Scan for the cell matching the given text and deliver its [X, Y] coordinate at center. 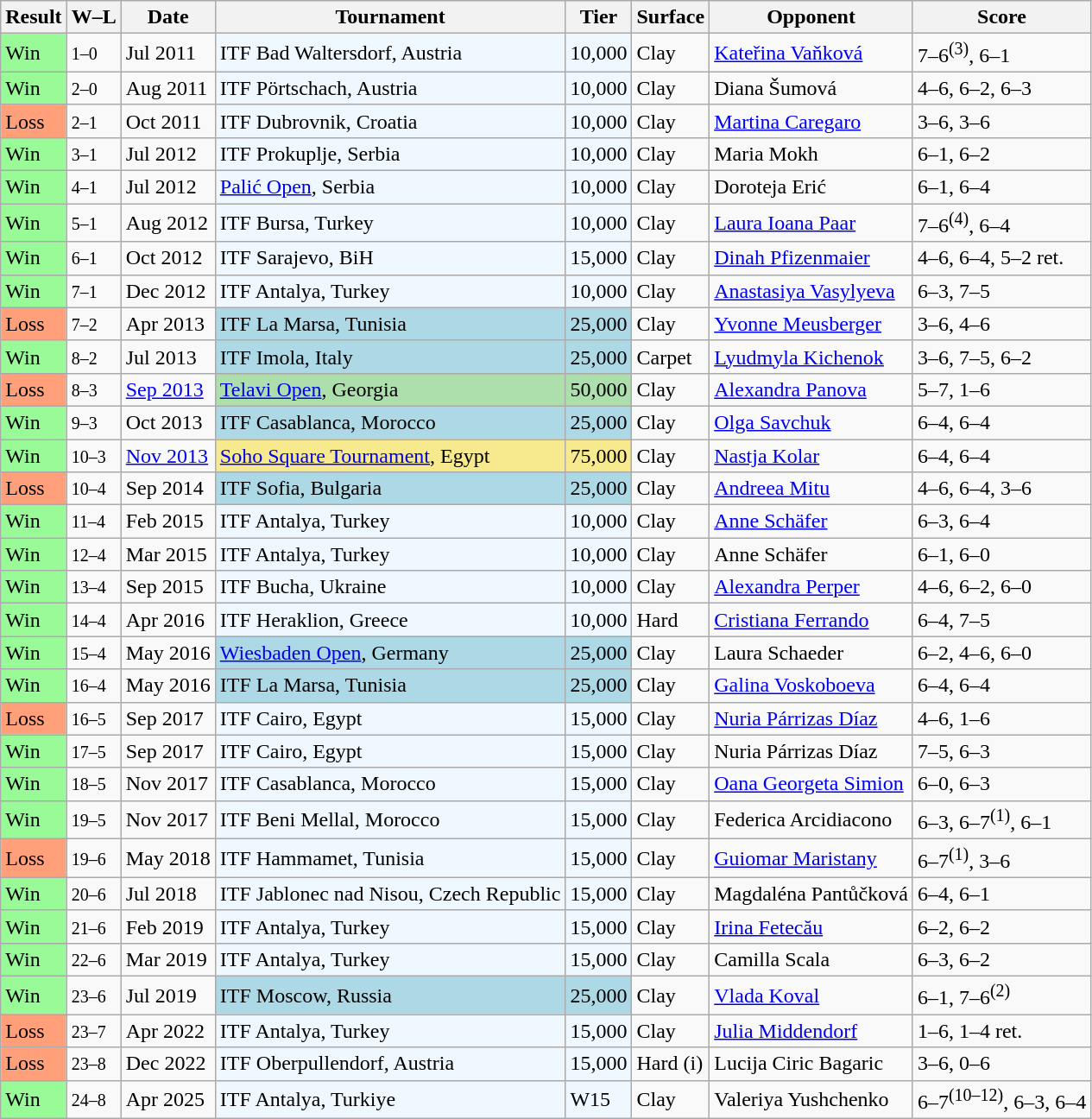
ITF Heraklion, Greece [390, 620]
ITF Dubrovnik, Croatia [390, 121]
Diana Šumová [811, 88]
Sep 2013 [167, 389]
17–5 [93, 751]
6–1, 6–4 [1001, 187]
3–6, 7–5, 6–2 [1001, 357]
4–6, 6–4, 3–6 [1001, 489]
W15 [599, 1100]
Oct 2013 [167, 422]
Mar 2015 [167, 554]
ITF Imola, Italy [390, 357]
2–0 [93, 88]
Result [34, 17]
22–6 [93, 959]
Laura Ioana Paar [811, 223]
Dec 2012 [167, 291]
Valeriya Yushchenko [811, 1100]
4–6, 6–2, 6–0 [1001, 587]
6–3, 6–4 [1001, 522]
5–7, 1–6 [1001, 389]
6–7(10–12), 6–3, 6–4 [1001, 1100]
6–0, 6–3 [1001, 784]
6–1, 7–6(2) [1001, 996]
Feb 2019 [167, 926]
ITF Bucha, Ukraine [390, 587]
ITF Bad Waltersdorf, Austria [390, 54]
Carpet [671, 357]
1–6, 1–4 ret. [1001, 1031]
23–6 [93, 996]
18–5 [93, 784]
Cristiana Ferrando [811, 620]
14–4 [93, 620]
7–2 [93, 324]
Dinah Pfizenmaier [811, 258]
ITF Sarajevo, BiH [390, 258]
3–1 [93, 154]
Tournament [390, 17]
Lucija Ciric Bagaric [811, 1064]
Nastja Kolar [811, 456]
6–2, 6–2 [1001, 926]
23–8 [93, 1064]
Opponent [811, 17]
May 2018 [167, 858]
Magdaléna Pantůčková [811, 894]
8–2 [93, 357]
7–5, 6–3 [1001, 751]
Wiesbaden Open, Germany [390, 653]
Score [1001, 17]
Anastasiya Vasylyeva [811, 291]
Apr 2022 [167, 1031]
6–4, 7–5 [1001, 620]
ITF Antalya, Turkiye [390, 1100]
6–1, 6–2 [1001, 154]
6–2, 4–6, 6–0 [1001, 653]
Aug 2012 [167, 223]
Surface [671, 17]
Jul 2013 [167, 357]
9–3 [93, 422]
Kateřina Vaňková [811, 54]
Andreea Mitu [811, 489]
Doroteja Erić [811, 187]
10–4 [93, 489]
Jul 2019 [167, 996]
21–6 [93, 926]
ITF Sofia, Bulgaria [390, 489]
Hard (i) [671, 1064]
Guiomar Maristany [811, 858]
10–3 [93, 456]
Feb 2015 [167, 522]
Vlada Koval [811, 996]
50,000 [599, 389]
8–3 [93, 389]
6–3, 6–7(1), 6–1 [1001, 820]
Dec 2022 [167, 1064]
16–4 [93, 686]
ITF Moscow, Russia [390, 996]
ITF Bursa, Turkey [390, 223]
Yvonne Meusberger [811, 324]
3–6, 4–6 [1001, 324]
Tier [599, 17]
4–6, 6–2, 6–3 [1001, 88]
Mar 2019 [167, 959]
Soho Square Tournament, Egypt [390, 456]
Nov 2013 [167, 456]
12–4 [93, 554]
Irina Fetecău [811, 926]
75,000 [599, 456]
Hard [671, 620]
ITF Oberpullendorf, Austria [390, 1064]
Laura Schaeder [811, 653]
24–8 [93, 1100]
Apr 2013 [167, 324]
6–3, 6–2 [1001, 959]
ITF Hammamet, Tunisia [390, 858]
Sep 2015 [167, 587]
ITF Prokuplje, Serbia [390, 154]
3–6, 3–6 [1001, 121]
Alexandra Perper [811, 587]
19–5 [93, 820]
7–6(3), 6–1 [1001, 54]
Lyudmyla Kichenok [811, 357]
Julia Middendorf [811, 1031]
Date [167, 17]
6–7(1), 3–6 [1001, 858]
16–5 [93, 718]
19–6 [93, 858]
Federica Arcidiacono [811, 820]
20–6 [93, 894]
7–1 [93, 291]
13–4 [93, 587]
5–1 [93, 223]
23–7 [93, 1031]
4–6, 1–6 [1001, 718]
Aug 2011 [167, 88]
6–3, 7–5 [1001, 291]
Martina Caregaro [811, 121]
ITF Jablonec nad Nisou, Czech Republic [390, 894]
Apr 2016 [167, 620]
Galina Voskoboeva [811, 686]
11–4 [93, 522]
Oana Georgeta Simion [811, 784]
ITF Beni Mellal, Morocco [390, 820]
2–1 [93, 121]
Maria Mokh [811, 154]
3–6, 0–6 [1001, 1064]
4–6, 6–4, 5–2 ret. [1001, 258]
6–4, 6–1 [1001, 894]
ITF Pörtschach, Austria [390, 88]
7–6(4), 6–4 [1001, 223]
6–1 [93, 258]
Jul 2018 [167, 894]
Telavi Open, Georgia [390, 389]
Camilla Scala [811, 959]
15–4 [93, 653]
Palić Open, Serbia [390, 187]
Olga Savchuk [811, 422]
4–1 [93, 187]
6–1, 6–0 [1001, 554]
1–0 [93, 54]
Alexandra Panova [811, 389]
Oct 2011 [167, 121]
W–L [93, 17]
Oct 2012 [167, 258]
Jul 2011 [167, 54]
Apr 2025 [167, 1100]
Sep 2014 [167, 489]
